Determine the [x, y] coordinate at the center of the cell enclosing the given text.  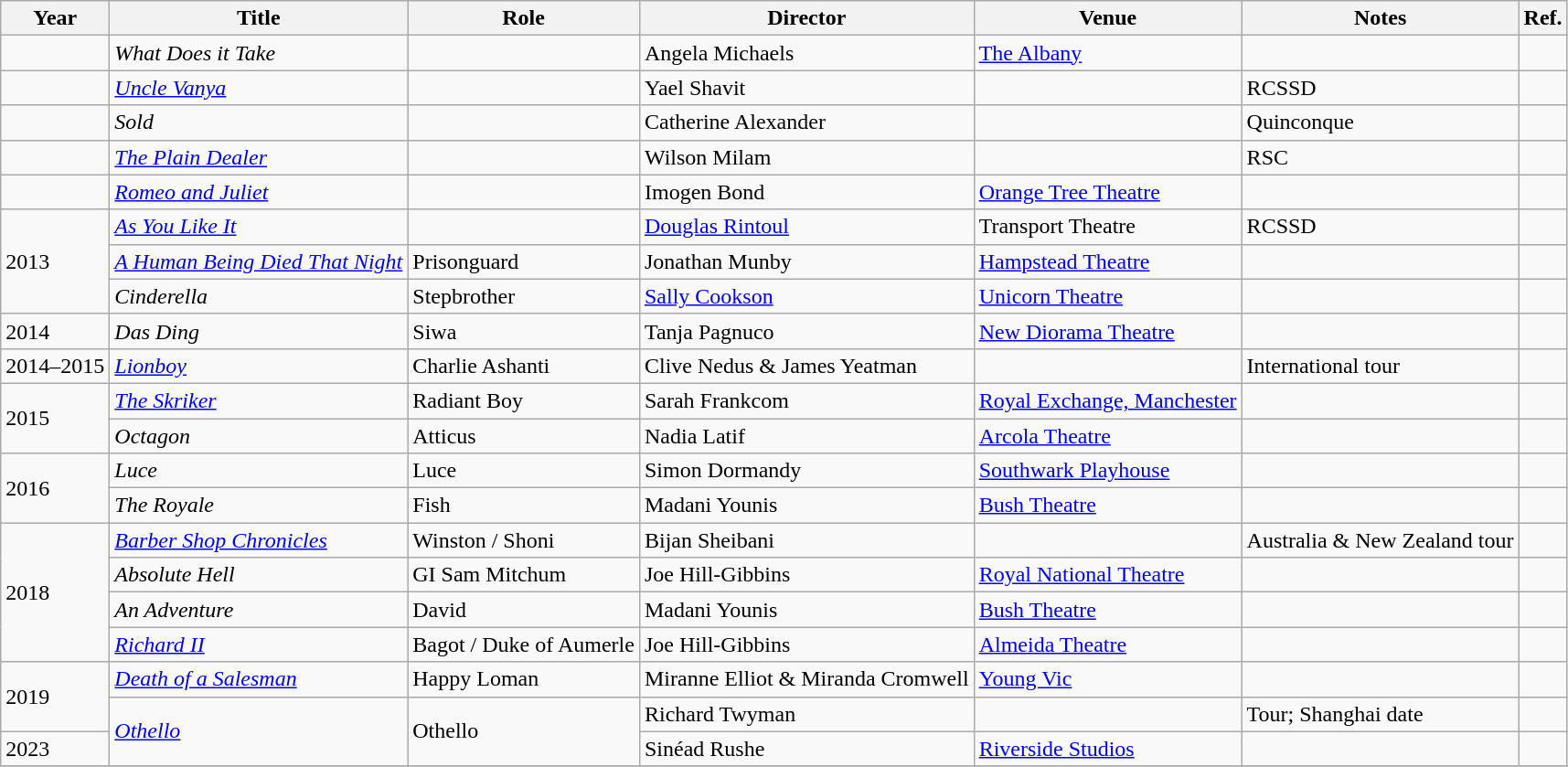
What Does it Take [259, 53]
2015 [55, 418]
Romeo and Juliet [259, 192]
Year [55, 18]
Unicorn Theatre [1108, 296]
Young Vic [1108, 679]
Sarah Frankcom [806, 400]
Notes [1381, 18]
Clive Nedus & James Yeatman [806, 366]
Southwark Playhouse [1108, 471]
Stepbrother [524, 296]
Fish [524, 506]
Venue [1108, 18]
2019 [55, 697]
Miranne Elliot & Miranda Cromwell [806, 679]
Winston / Shoni [524, 540]
Cinderella [259, 296]
Arcola Theatre [1108, 436]
Siwa [524, 331]
Lionboy [259, 366]
Absolute Hell [259, 575]
An Adventure [259, 610]
Bagot / Duke of Aumerle [524, 644]
The Royale [259, 506]
David [524, 610]
Royal Exchange, Manchester [1108, 400]
Transport Theatre [1108, 227]
New Diorama Theatre [1108, 331]
Das Ding [259, 331]
2014–2015 [55, 366]
Richard Twyman [806, 714]
Sally Cookson [806, 296]
Yael Shavit [806, 88]
Imogen Bond [806, 192]
International tour [1381, 366]
A Human Being Died That Night [259, 261]
As You Like It [259, 227]
The Albany [1108, 53]
Almeida Theatre [1108, 644]
Uncle Vanya [259, 88]
Octagon [259, 436]
Title [259, 18]
Sold [259, 123]
2018 [55, 592]
2016 [55, 488]
Radiant Boy [524, 400]
Director [806, 18]
Royal National Theatre [1108, 575]
Quinconque [1381, 123]
GI Sam Mitchum [524, 575]
2014 [55, 331]
Charlie Ashanti [524, 366]
Hampstead Theatre [1108, 261]
Tanja Pagnuco [806, 331]
Happy Loman [524, 679]
Angela Michaels [806, 53]
RSC [1381, 157]
Wilson Milam [806, 157]
Atticus [524, 436]
2023 [55, 749]
Riverside Studios [1108, 749]
Simon Dormandy [806, 471]
Barber Shop Chronicles [259, 540]
The Skriker [259, 400]
Role [524, 18]
Orange Tree Theatre [1108, 192]
2013 [55, 261]
Catherine Alexander [806, 123]
Tour; Shanghai date [1381, 714]
Bijan Sheibani [806, 540]
Australia & New Zealand tour [1381, 540]
Ref. [1543, 18]
Richard II [259, 644]
The Plain Dealer [259, 157]
Prisonguard [524, 261]
Death of a Salesman [259, 679]
Jonathan Munby [806, 261]
Sinéad Rushe [806, 749]
Nadia Latif [806, 436]
Douglas Rintoul [806, 227]
